From the cell containing the given text, extract its center point as [X, Y] coordinate. 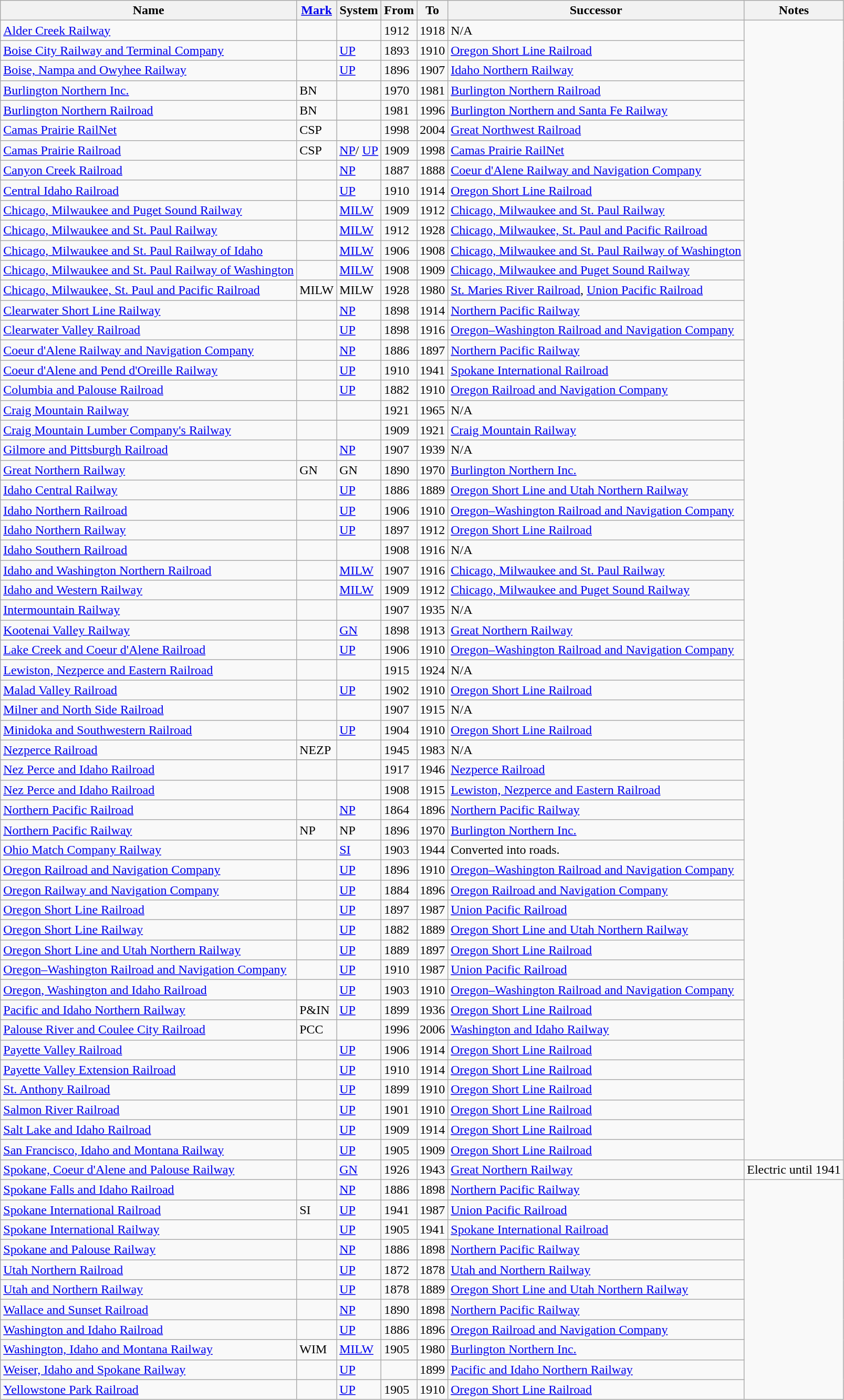
Kootenai Valley Railway [149, 630]
Idaho and Washington Northern Railroad [149, 570]
Boise City Railway and Terminal Company [149, 50]
P&IN [317, 1010]
Idaho Northern Railroad [149, 510]
1888 [433, 170]
Chicago, Milwaukee and St. Paul Railway of Idaho [149, 250]
1936 [433, 1010]
Columbia and Palouse Railroad [149, 390]
1939 [433, 450]
Gilmore and Pittsburgh Railroad [149, 450]
Electric until 1941 [794, 1169]
Northern Pacific Railroad [149, 810]
Salmon River Railroad [149, 1110]
1864 [399, 810]
Camas Prairie Railroad [149, 150]
Lake Creek and Coeur d'Alene Railroad [149, 650]
1918 [433, 30]
Washington and Idaho Railroad [149, 1330]
Idaho and Western Railway [149, 590]
1893 [399, 50]
System [359, 11]
Clearwater Valley Railroad [149, 330]
Clearwater Short Line Railway [149, 310]
Payette Valley Extension Railroad [149, 1070]
Malad Valley Railroad [149, 690]
Palouse River and Coulee City Railroad [149, 1030]
1935 [433, 610]
1913 [433, 630]
WIM [317, 1350]
1965 [433, 410]
Oregon Railway and Navigation Company [149, 890]
1902 [399, 690]
1887 [399, 170]
Milner and North Side Railroad [149, 710]
Canyon Creek Railroad [149, 170]
Successor [596, 11]
1946 [433, 770]
1943 [433, 1169]
NP/ UP [359, 150]
Wallace and Sunset Railroad [149, 1310]
Spokane, Coeur d'Alene and Palouse Railway [149, 1169]
Craig Mountain Lumber Company's Railway [149, 430]
Yellowstone Park Railroad [149, 1389]
Spokane International Railway [149, 1230]
Notes [794, 11]
Washington and Idaho Railway [596, 1030]
From [399, 11]
1983 [433, 750]
1884 [399, 890]
Ohio Match Company Railway [149, 850]
1917 [399, 770]
Alder Creek Railway [149, 30]
Salt Lake and Idaho Railroad [149, 1130]
San Francisco, Idaho and Montana Railway [149, 1150]
Spokane Falls and Idaho Railroad [149, 1189]
St. Anthony Railroad [149, 1090]
Idaho Southern Railroad [149, 550]
Boise, Nampa and Owyhee Railway [149, 70]
Intermountain Railway [149, 610]
1924 [433, 670]
1944 [433, 850]
PCC [317, 1030]
Burlington Northern and Santa Fe Railway [596, 110]
Idaho Central Railway [149, 490]
Central Idaho Railroad [149, 190]
1945 [399, 750]
Name [149, 11]
St. Maries River Railroad, Union Pacific Railroad [596, 290]
NEZP [317, 750]
Coeur d'Alene and Pend d'Oreille Railway [149, 370]
2006 [433, 1030]
Spokane and Palouse Railway [149, 1250]
Utah Northern Railroad [149, 1270]
Payette Valley Railroad [149, 1050]
Weiser, Idaho and Spokane Railway [149, 1370]
2004 [433, 130]
1872 [399, 1270]
Mark [317, 11]
Great Northwest Railroad [596, 130]
Oregon Short Line Railway [149, 930]
Oregon, Washington and Idaho Railroad [149, 990]
1926 [399, 1169]
1901 [399, 1110]
To [433, 11]
1904 [399, 730]
Converted into roads. [596, 850]
Washington, Idaho and Montana Railway [149, 1350]
Minidoka and Southwestern Railroad [149, 730]
